For the text-containing cell, return its midpoint in (X, Y) coordinate format. 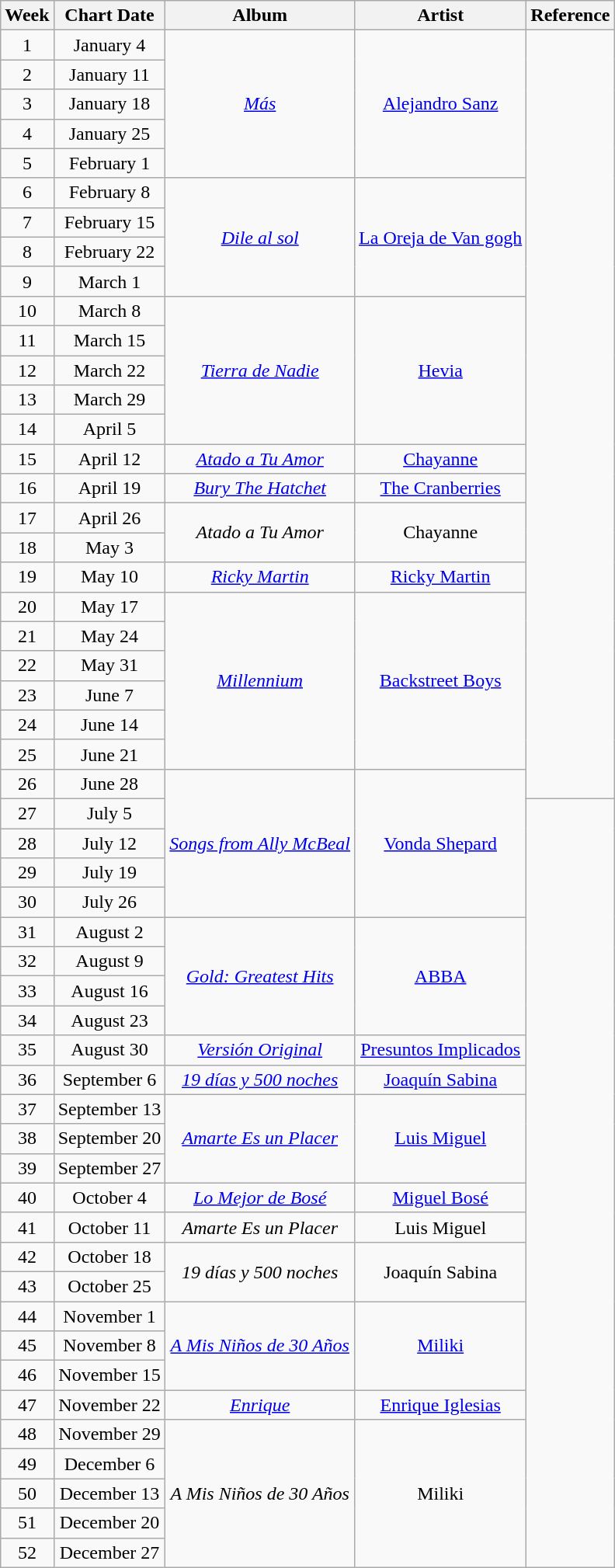
January 4 (109, 45)
22 (27, 666)
4 (27, 134)
47 (27, 1405)
10 (27, 311)
February 22 (109, 252)
January 18 (109, 104)
51 (27, 1523)
Bury The Hatchet (260, 488)
May 24 (109, 636)
48 (27, 1434)
8 (27, 252)
Enrique Iglesias (441, 1405)
12 (27, 370)
41 (27, 1227)
November 15 (109, 1375)
March 8 (109, 311)
March 1 (109, 281)
40 (27, 1198)
June 7 (109, 695)
La Oreja de Van gogh (441, 237)
November 8 (109, 1346)
May 31 (109, 666)
18 (27, 548)
February 15 (109, 222)
December 6 (109, 1464)
Tierra de Nadie (260, 370)
46 (27, 1375)
October 4 (109, 1198)
March 29 (109, 400)
49 (27, 1464)
43 (27, 1286)
May 3 (109, 548)
Presuntos Implicados (441, 1050)
ABBA (441, 976)
August 16 (109, 991)
Versión Original (260, 1050)
April 12 (109, 459)
44 (27, 1316)
17 (27, 518)
19 (27, 577)
Week (27, 16)
The Cranberries (441, 488)
September 6 (109, 1080)
34 (27, 1020)
November 22 (109, 1405)
December 13 (109, 1493)
Alejandro Sanz (441, 104)
31 (27, 932)
26 (27, 784)
August 30 (109, 1050)
March 22 (109, 370)
Enrique (260, 1405)
36 (27, 1080)
2 (27, 75)
28 (27, 843)
August 2 (109, 932)
January 11 (109, 75)
16 (27, 488)
23 (27, 695)
October 18 (109, 1257)
December 20 (109, 1523)
February 8 (109, 193)
Millennium (260, 680)
Miguel Bosé (441, 1198)
13 (27, 400)
October 11 (109, 1227)
September 20 (109, 1139)
November 29 (109, 1434)
27 (27, 813)
30 (27, 902)
Gold: Greatest Hits (260, 976)
April 19 (109, 488)
39 (27, 1168)
25 (27, 754)
3 (27, 104)
Chart Date (109, 16)
20 (27, 607)
Songs from Ally McBeal (260, 843)
December 27 (109, 1552)
July 26 (109, 902)
July 5 (109, 813)
Vonda Shepard (441, 843)
February 1 (109, 163)
Lo Mejor de Bosé (260, 1198)
June 14 (109, 725)
April 5 (109, 429)
14 (27, 429)
42 (27, 1257)
January 25 (109, 134)
June 21 (109, 754)
9 (27, 281)
Reference (570, 16)
Dile al sol (260, 237)
35 (27, 1050)
11 (27, 340)
37 (27, 1109)
33 (27, 991)
July 19 (109, 873)
August 9 (109, 961)
7 (27, 222)
May 17 (109, 607)
April 26 (109, 518)
Artist (441, 16)
September 13 (109, 1109)
1 (27, 45)
45 (27, 1346)
November 1 (109, 1316)
October 25 (109, 1286)
September 27 (109, 1168)
32 (27, 961)
38 (27, 1139)
August 23 (109, 1020)
52 (27, 1552)
50 (27, 1493)
July 12 (109, 843)
Hevia (441, 370)
March 15 (109, 340)
29 (27, 873)
5 (27, 163)
24 (27, 725)
June 28 (109, 784)
15 (27, 459)
Más (260, 104)
May 10 (109, 577)
Album (260, 16)
Backstreet Boys (441, 680)
21 (27, 636)
6 (27, 193)
